Scan for the cell matching the given text and deliver its (x, y) coordinate at center. 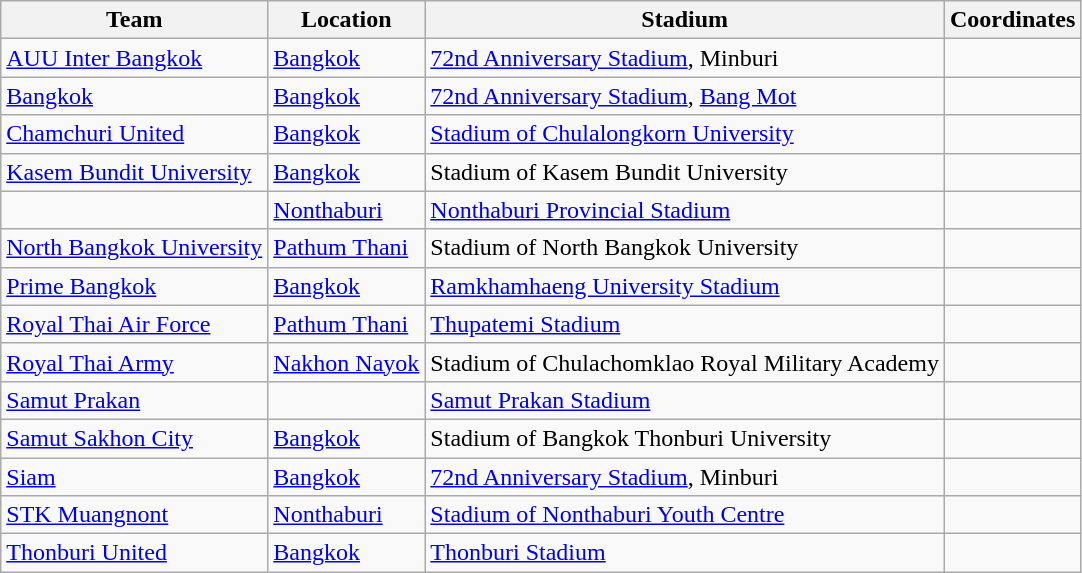
Royal Thai Air Force (134, 324)
72nd Anniversary Stadium, Bang Mot (685, 96)
Location (346, 20)
Nakhon Nayok (346, 362)
Prime Bangkok (134, 286)
Samut Prakan Stadium (685, 400)
Royal Thai Army (134, 362)
Team (134, 20)
Stadium of Chulachomklao Royal Military Academy (685, 362)
Stadium (685, 20)
Coordinates (1012, 20)
Samut Sakhon City (134, 438)
STK Muangnont (134, 515)
Samut Prakan (134, 400)
Nonthaburi Provincial Stadium (685, 210)
Stadium of Nonthaburi Youth Centre (685, 515)
Stadium of Chulalongkorn University (685, 134)
Thupatemi Stadium (685, 324)
AUU Inter Bangkok (134, 58)
Stadium of Kasem Bundit University (685, 172)
Stadium of Bangkok Thonburi University (685, 438)
Thonburi Stadium (685, 553)
Siam (134, 477)
Ramkhamhaeng University Stadium (685, 286)
Kasem Bundit University (134, 172)
Stadium of North Bangkok University (685, 248)
Thonburi United (134, 553)
North Bangkok University (134, 248)
Chamchuri United (134, 134)
